Search for the cell housing the specified text and yield its (x, y) center coordinate. 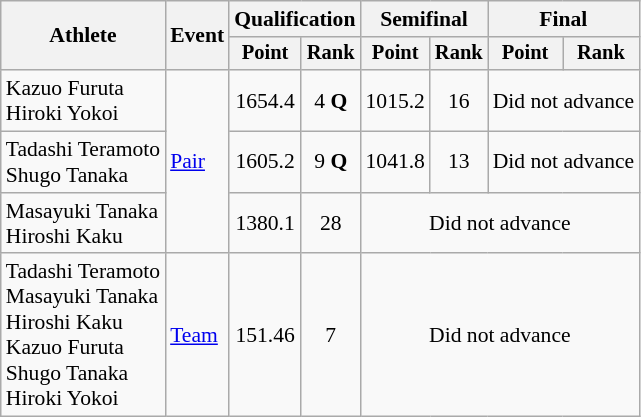
1380.1 (265, 224)
9 Q (331, 162)
Event (197, 36)
28 (331, 224)
4 Q (331, 100)
1654.4 (265, 100)
Tadashi TeramotoShugo Tanaka (83, 162)
Athlete (83, 36)
Kazuo FurutaHiroki Yokoi (83, 100)
151.46 (265, 336)
Team (197, 336)
Final (564, 19)
Qualification (294, 19)
1015.2 (394, 100)
Pair (197, 162)
1605.2 (265, 162)
7 (331, 336)
1041.8 (394, 162)
13 (459, 162)
16 (459, 100)
Tadashi TeramotoMasayuki TanakaHiroshi KakuKazuo FurutaShugo TanakaHiroki Yokoi (83, 336)
Masayuki TanakaHiroshi Kaku (83, 224)
Semifinal (424, 19)
